Pinpoint the cell where the given text exists, returning its [x, y] midpoint coordinate. 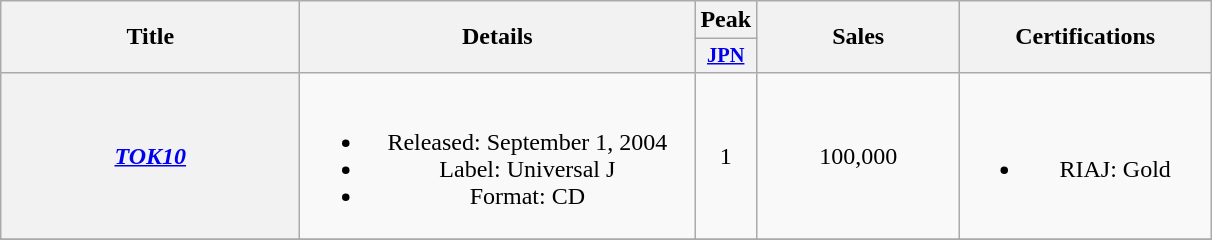
100,000 [858, 156]
Peak [726, 20]
1 [726, 156]
Details [498, 37]
Title [150, 37]
Certifications [1086, 37]
Sales [858, 37]
JPN [726, 56]
TOK10 [150, 156]
Released: September 1, 2004Label: Universal JFormat: CD [498, 156]
RIAJ: Gold [1086, 156]
